Extract the [X, Y] coordinate from the center of the cell holding the provided text.  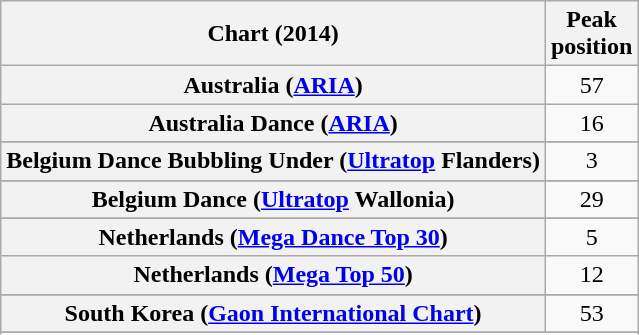
16 [591, 123]
Chart (2014) [274, 34]
57 [591, 85]
Netherlands (Mega Dance Top 30) [274, 237]
12 [591, 275]
Netherlands (Mega Top 50) [274, 275]
South Korea (Gaon International Chart) [274, 313]
3 [591, 161]
Australia Dance (ARIA) [274, 123]
5 [591, 237]
29 [591, 199]
53 [591, 313]
Australia (ARIA) [274, 85]
Belgium Dance (Ultratop Wallonia) [274, 199]
Belgium Dance Bubbling Under (Ultratop Flanders) [274, 161]
Peakposition [591, 34]
